Return the (x, y) coordinate for the center point of the cell that contains the specified text.  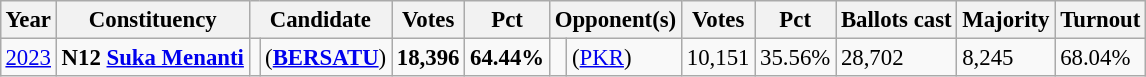
35.56% (796, 57)
(PKR) (624, 57)
Ballots cast (896, 20)
Year (28, 20)
8,245 (1006, 57)
64.44% (508, 57)
N12 Suka Menanti (152, 57)
68.04% (1100, 57)
Majority (1006, 20)
2023 (28, 57)
10,151 (718, 57)
Opponent(s) (615, 20)
Constituency (152, 20)
Candidate (320, 20)
18,396 (428, 57)
Turnout (1100, 20)
28,702 (896, 57)
(BERSATU) (326, 57)
